Find where the given text appears and provide that cell's center as [X, Y] coordinate. 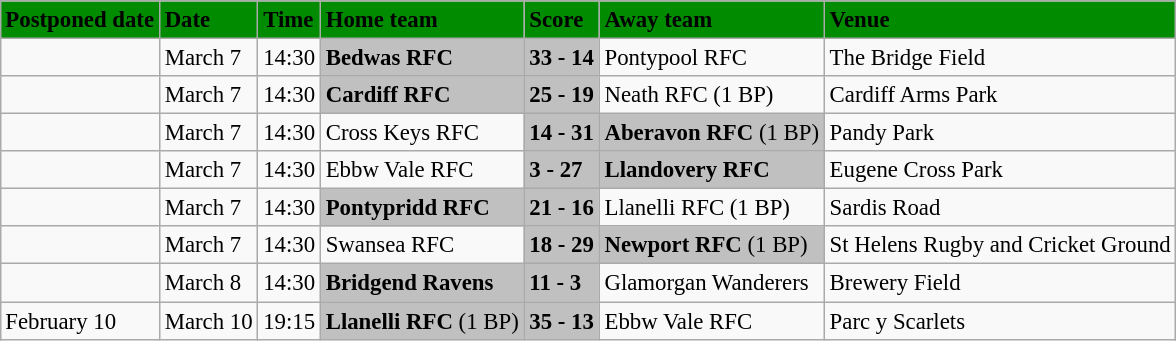
March 8 [208, 283]
The Bridge Field [1000, 57]
Llandovery RFC [712, 170]
Bedwas RFC [422, 57]
18 - 29 [562, 245]
Pontypool RFC [712, 57]
Postponed date [80, 20]
Cross Keys RFC [422, 133]
11 - 3 [562, 283]
Score [562, 20]
Aberavon RFC (1 BP) [712, 133]
Swansea RFC [422, 245]
25 - 19 [562, 95]
19:15 [290, 321]
Cardiff Arms Park [1000, 95]
Eugene Cross Park [1000, 170]
33 - 14 [562, 57]
March 10 [208, 321]
35 - 13 [562, 321]
Venue [1000, 20]
St Helens Rugby and Cricket Ground [1000, 245]
14 - 31 [562, 133]
Date [208, 20]
Away team [712, 20]
Bridgend Ravens [422, 283]
Neath RFC (1 BP) [712, 95]
February 10 [80, 321]
Home team [422, 20]
Pontypridd RFC [422, 208]
21 - 16 [562, 208]
Cardiff RFC [422, 95]
Newport RFC (1 BP) [712, 245]
Parc y Scarlets [1000, 321]
Sardis Road [1000, 208]
Glamorgan Wanderers [712, 283]
Time [290, 20]
Brewery Field [1000, 283]
3 - 27 [562, 170]
Pandy Park [1000, 133]
